From the cell containing the given text, extract its center point as [X, Y] coordinate. 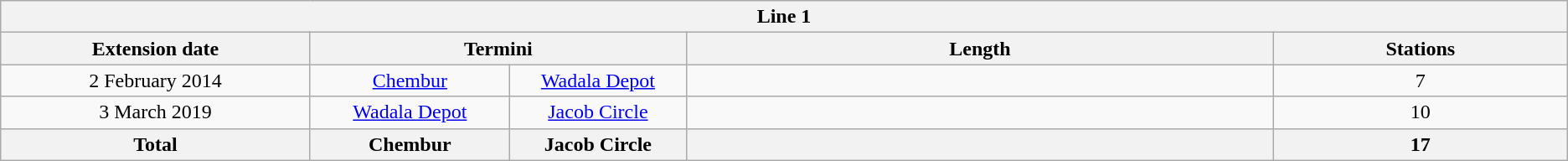
Total [156, 144]
Stations [1421, 49]
Termini [498, 49]
Length [980, 49]
3 March 2019 [156, 112]
17 [1421, 144]
Extension date [156, 49]
10 [1421, 112]
7 [1421, 80]
Line 1 [784, 17]
2 February 2014 [156, 80]
